Detect which cell encompasses the target text, then output its (X, Y) center coordinate. 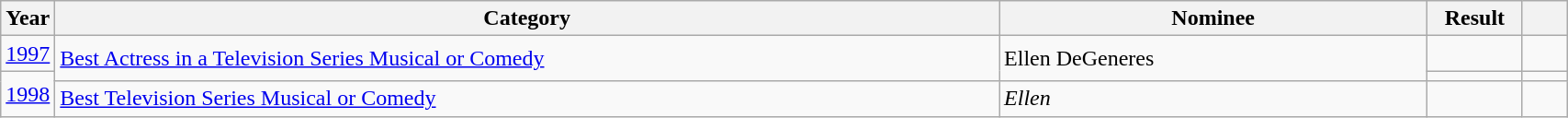
Year (28, 18)
Result (1475, 18)
Nominee (1213, 18)
1998 (28, 94)
Ellen (1213, 99)
Ellen DeGeneres (1213, 59)
Best Television Series Musical or Comedy (527, 99)
1997 (28, 53)
Category (527, 18)
Best Actress in a Television Series Musical or Comedy (527, 59)
